Extract the (X, Y) coordinate from the center of the cell holding the provided text.  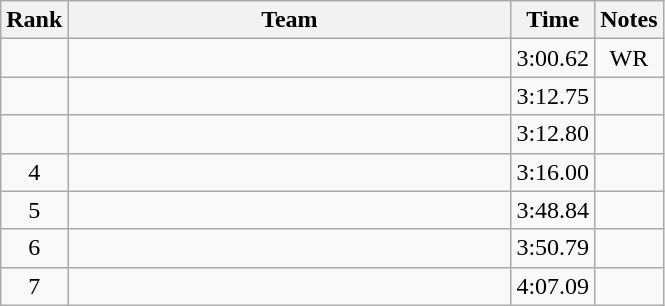
3:12.80 (553, 134)
6 (34, 248)
3:00.62 (553, 58)
4 (34, 172)
3:48.84 (553, 210)
7 (34, 286)
WR (629, 58)
4:07.09 (553, 286)
3:50.79 (553, 248)
Rank (34, 20)
3:12.75 (553, 96)
Notes (629, 20)
Team (290, 20)
Time (553, 20)
5 (34, 210)
3:16.00 (553, 172)
